Search for the cell housing the specified text and yield its [X, Y] center coordinate. 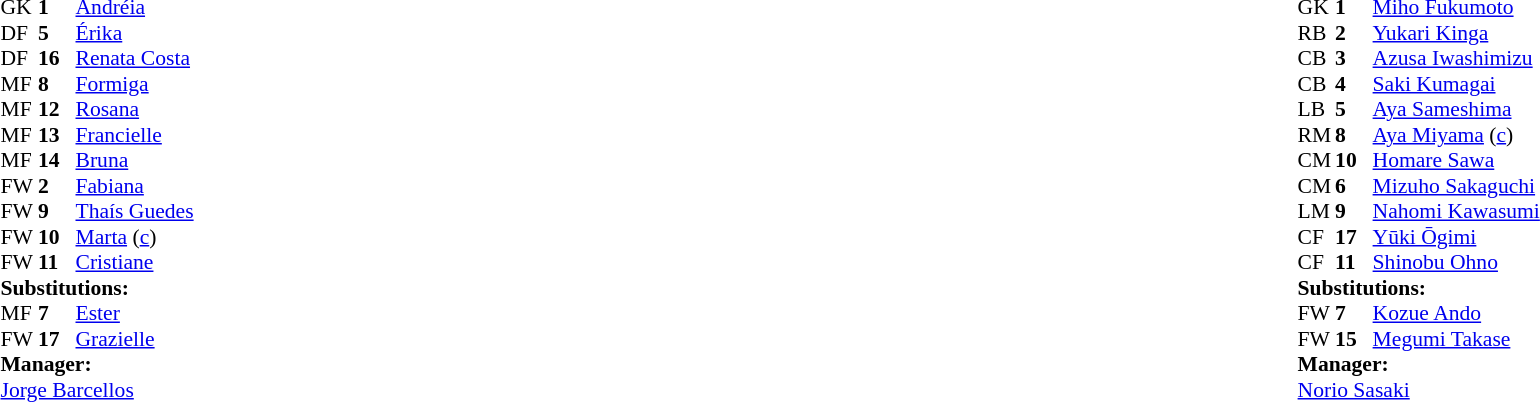
Kozue Ando [1456, 313]
Ester [135, 313]
RM [1317, 135]
Fabiana [135, 186]
Homare Sawa [1456, 161]
Shinobu Ohno [1456, 263]
Bruna [135, 161]
12 [57, 109]
16 [57, 59]
RB [1317, 33]
Cristiane [135, 263]
Azusa Iwashimizu [1456, 59]
15 [1354, 339]
Renata Costa [135, 59]
Rosana [135, 109]
Grazielle [135, 339]
Formiga [135, 84]
Megumi Takase [1456, 339]
3 [1354, 59]
Thaís Guedes [135, 211]
Nahomi Kawasumi [1456, 211]
Saki Kumagai [1456, 84]
Aya Miyama (c) [1456, 135]
Aya Sameshima [1456, 109]
Yukari Kinga [1456, 33]
4 [1354, 84]
Marta (c) [135, 237]
Érika [135, 33]
Yūki Ōgimi [1456, 237]
LB [1317, 109]
13 [57, 135]
14 [57, 161]
LM [1317, 211]
Francielle [135, 135]
Mizuho Sakaguchi [1456, 186]
6 [1354, 186]
